Return the [X, Y] coordinate for the center point of the cell that contains the specified text.  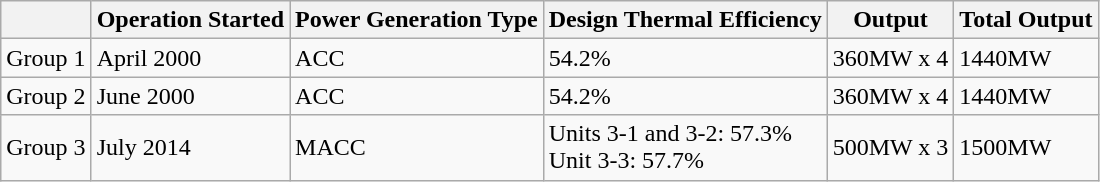
1500MW [1026, 148]
June 2000 [190, 96]
July 2014 [190, 148]
Total Output [1026, 20]
Design Thermal Efficiency [685, 20]
Group 1 [46, 58]
Output [890, 20]
Operation Started [190, 20]
Group 2 [46, 96]
Power Generation Type [417, 20]
Group 3 [46, 148]
Units 3-1 and 3-2: 57.3%Unit 3-3: 57.7% [685, 148]
500MW x 3 [890, 148]
April 2000 [190, 58]
MACC [417, 148]
